From the cell containing the given text, extract its center point as (X, Y) coordinate. 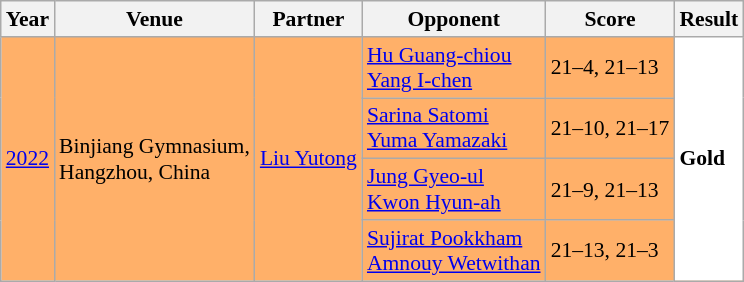
Liu Yutong (308, 159)
Jung Gyeo-ul Kwon Hyun-ah (454, 190)
Sarina Satomi Yuma Yamazaki (454, 128)
Binjiang Gymnasium,Hangzhou, China (154, 159)
2022 (28, 159)
21–10, 21–17 (610, 128)
Gold (708, 159)
21–4, 21–13 (610, 68)
Hu Guang-chiou Yang I-chen (454, 68)
Venue (154, 19)
21–9, 21–13 (610, 190)
Sujirat Pookkham Amnouy Wetwithan (454, 250)
Year (28, 19)
21–13, 21–3 (610, 250)
Opponent (454, 19)
Result (708, 19)
Score (610, 19)
Partner (308, 19)
